Return [X, Y] of the center of cell containing provided text 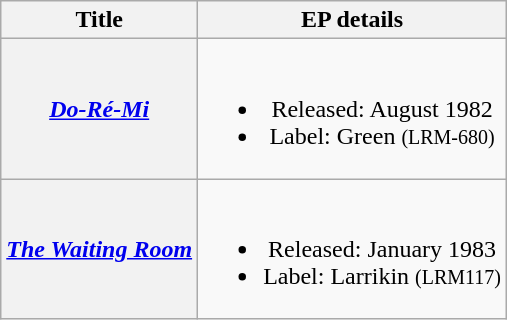
Do-Ré-Mi [100, 109]
Released: January 1983Label: Larrikin (LRM117) [352, 249]
Title [100, 20]
Released: August 1982Label: Green (LRM-680) [352, 109]
EP details [352, 20]
The Waiting Room [100, 249]
